Search for the cell housing the specified text and yield its [X, Y] center coordinate. 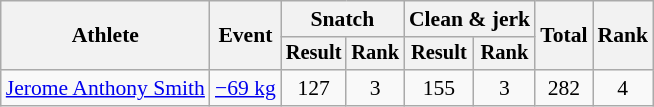
Event [246, 36]
155 [439, 88]
Athlete [106, 36]
Jerome Anthony Smith [106, 88]
Snatch [342, 19]
Clean & jerk [470, 19]
4 [622, 88]
282 [564, 88]
Total [564, 36]
127 [314, 88]
−69 kg [246, 88]
